Provide the (x, y) coordinate of the cell's center where the given text is located.  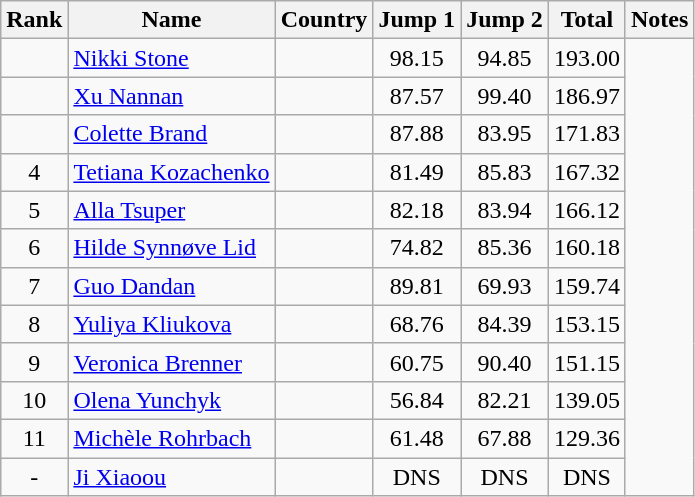
139.05 (586, 400)
90.40 (505, 362)
Name (172, 20)
60.75 (417, 362)
193.00 (586, 58)
Tetiana Kozachenko (172, 172)
74.82 (417, 248)
- (34, 477)
68.76 (417, 324)
83.95 (505, 134)
129.36 (586, 438)
Veronica Brenner (172, 362)
81.49 (417, 172)
84.39 (505, 324)
9 (34, 362)
171.83 (586, 134)
Ji Xiaoou (172, 477)
4 (34, 172)
87.88 (417, 134)
5 (34, 210)
89.81 (417, 286)
Rank (34, 20)
Olena Yunchyk (172, 400)
Yuliya Kliukova (172, 324)
153.15 (586, 324)
Country (324, 20)
7 (34, 286)
Hilde Synnøve Lid (172, 248)
Nikki Stone (172, 58)
83.94 (505, 210)
151.15 (586, 362)
98.15 (417, 58)
Michèle Rohrbach (172, 438)
Alla Tsuper (172, 210)
Guo Dandan (172, 286)
87.57 (417, 96)
6 (34, 248)
56.84 (417, 400)
10 (34, 400)
Colette Brand (172, 134)
94.85 (505, 58)
Total (586, 20)
61.48 (417, 438)
167.32 (586, 172)
Jump 2 (505, 20)
82.18 (417, 210)
8 (34, 324)
99.40 (505, 96)
85.83 (505, 172)
Xu Nannan (172, 96)
186.97 (586, 96)
159.74 (586, 286)
69.93 (505, 286)
67.88 (505, 438)
85.36 (505, 248)
Jump 1 (417, 20)
11 (34, 438)
166.12 (586, 210)
82.21 (505, 400)
Notes (659, 20)
160.18 (586, 248)
